Locate the cell with the specified text and output its (X, Y) center coordinate. 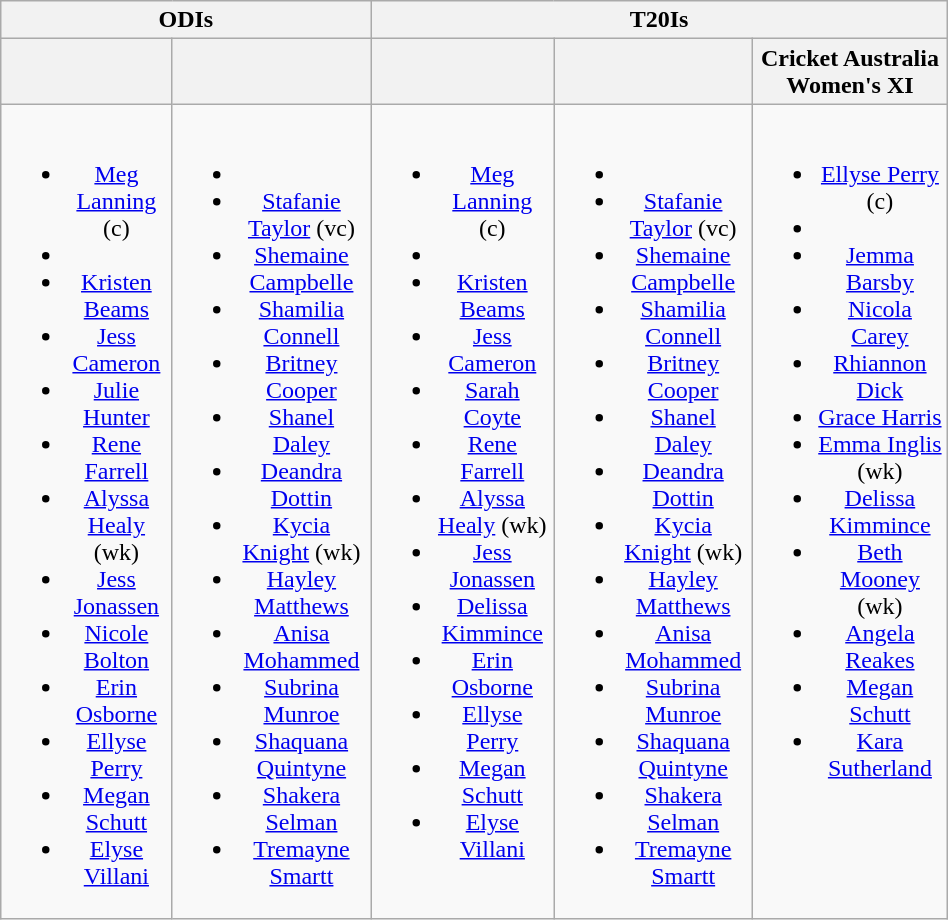
T20Is (659, 20)
ODIs (186, 20)
Cricket Australia Women's XI (850, 72)
